Find where the given text appears and provide that cell's center as (X, Y) coordinate. 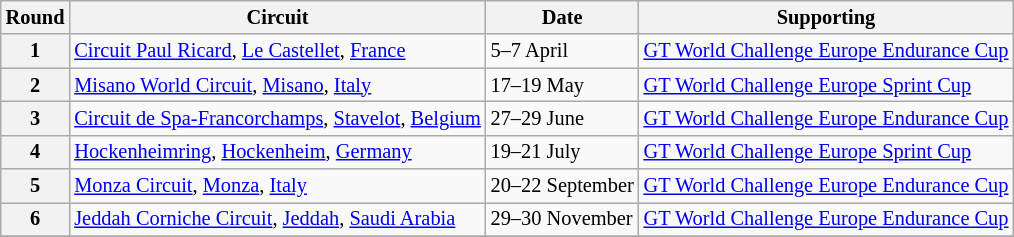
2 (36, 85)
5 (36, 186)
20–22 September (562, 186)
27–29 June (562, 118)
19–21 July (562, 152)
Circuit Paul Ricard, Le Castellet, France (277, 51)
6 (36, 219)
Circuit (277, 17)
Misano World Circuit, Misano, Italy (277, 85)
5–7 April (562, 51)
17–19 May (562, 85)
4 (36, 152)
Date (562, 17)
Supporting (826, 17)
Jeddah Corniche Circuit, Jeddah, Saudi Arabia (277, 219)
Hockenheimring, Hockenheim, Germany (277, 152)
1 (36, 51)
29–30 November (562, 219)
Round (36, 17)
3 (36, 118)
Circuit de Spa-Francorchamps, Stavelot, Belgium (277, 118)
Monza Circuit, Monza, Italy (277, 186)
